Extract the [X, Y] coordinate from the center of the cell holding the provided text.  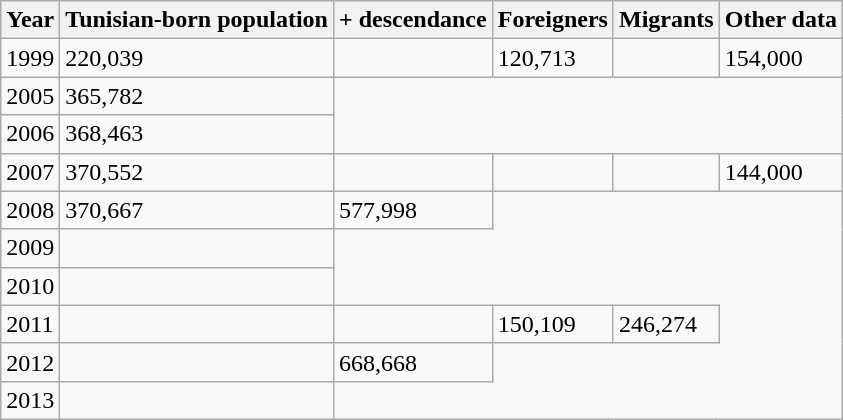
2012 [30, 362]
365,782 [197, 96]
220,039 [197, 58]
2009 [30, 248]
Migrants [666, 20]
246,274 [666, 324]
370,667 [197, 210]
120,713 [552, 58]
Foreigners [552, 20]
+ descendance [412, 20]
Other data [780, 20]
2007 [30, 172]
Year [30, 20]
154,000 [780, 58]
2008 [30, 210]
2011 [30, 324]
2013 [30, 400]
370,552 [197, 172]
2005 [30, 96]
1999 [30, 58]
150,109 [552, 324]
144,000 [780, 172]
368,463 [197, 134]
577,998 [412, 210]
2006 [30, 134]
2010 [30, 286]
668,668 [412, 362]
Tunisian-born population [197, 20]
